Search for the cell housing the specified text and yield its (X, Y) center coordinate. 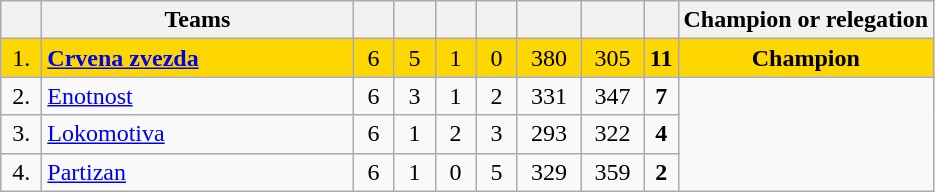
305 (613, 58)
Partizan (198, 172)
Enotnost (198, 96)
4. (22, 172)
293 (549, 134)
347 (613, 96)
Champion or relegation (806, 20)
3. (22, 134)
322 (613, 134)
359 (613, 172)
7 (661, 96)
329 (549, 172)
11 (661, 58)
Teams (198, 20)
Crvena zvezda (198, 58)
380 (549, 58)
Champion (806, 58)
331 (549, 96)
2. (22, 96)
1. (22, 58)
Lokomotiva (198, 134)
4 (661, 134)
